Return the [X, Y] coordinate for the center point of the cell that contains the specified text.  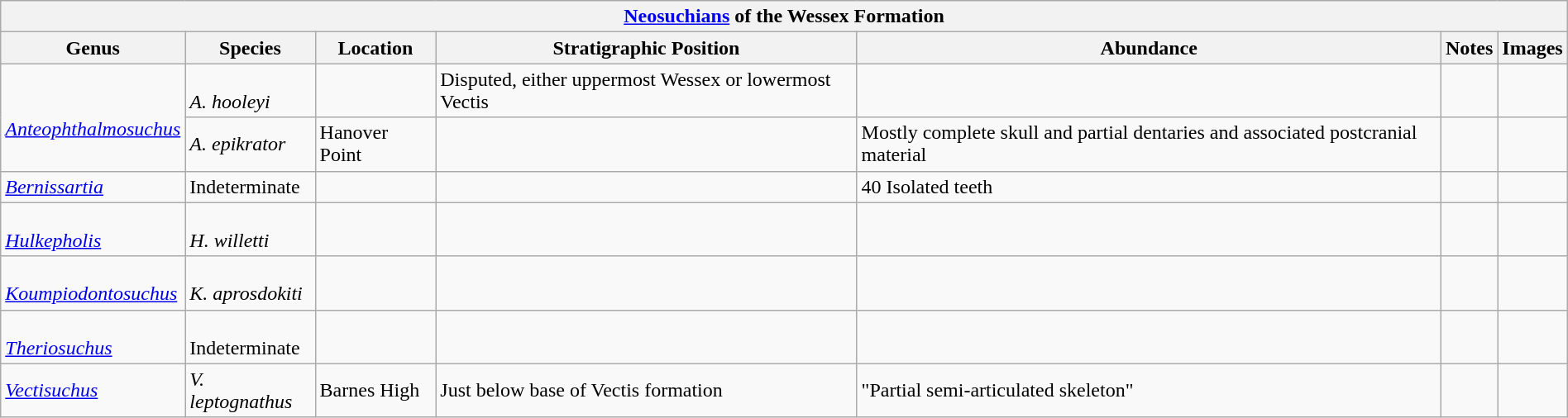
V. leptognathus [250, 390]
Species [250, 48]
Vectisuchus [93, 390]
Notes [1469, 48]
Hulkepholis [93, 230]
40 Isolated teeth [1149, 187]
A. epikrator [250, 144]
Koumpiodontosuchus [93, 283]
Location [375, 48]
Stratigraphic Position [647, 48]
Anteophthalmosuchus [93, 117]
"Partial semi-articulated skeleton" [1149, 390]
Genus [93, 48]
Bernissartia [93, 187]
K. aprosdokiti [250, 283]
Barnes High [375, 390]
Hanover Point [375, 144]
Theriosuchus [93, 337]
A. hooleyi [250, 91]
Disputed, either uppermost Wessex or lowermost Vectis [647, 91]
Just below base of Vectis formation [647, 390]
Images [1532, 48]
H. willetti [250, 230]
Abundance [1149, 48]
Neosuchians of the Wessex Formation [784, 17]
Mostly complete skull and partial dentaries and associated postcranial material [1149, 144]
